From the cell containing the given text, extract its center point as (x, y) coordinate. 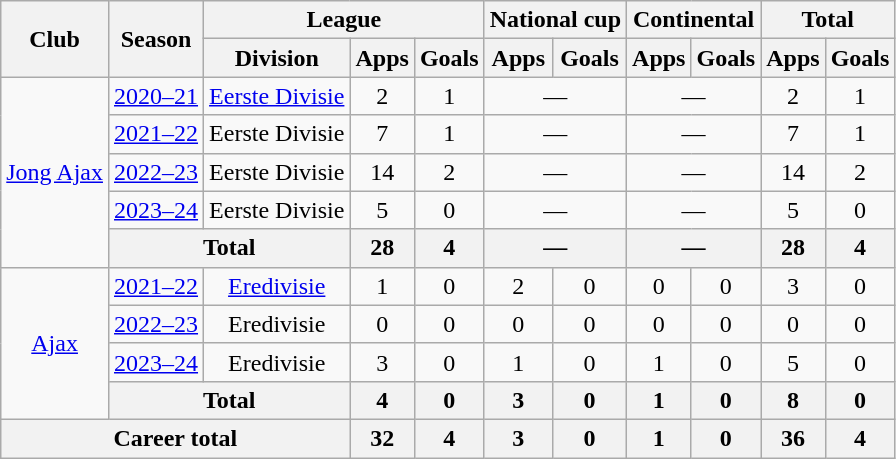
League (344, 20)
Club (55, 39)
Season (156, 39)
Division (277, 58)
8 (793, 400)
Career total (176, 438)
National cup (555, 20)
2020–21 (156, 96)
Ajax (55, 343)
Jong Ajax (55, 172)
36 (793, 438)
32 (382, 438)
Continental (694, 20)
